Provide the (X, Y) coordinate of the cell's center where the given text is located.  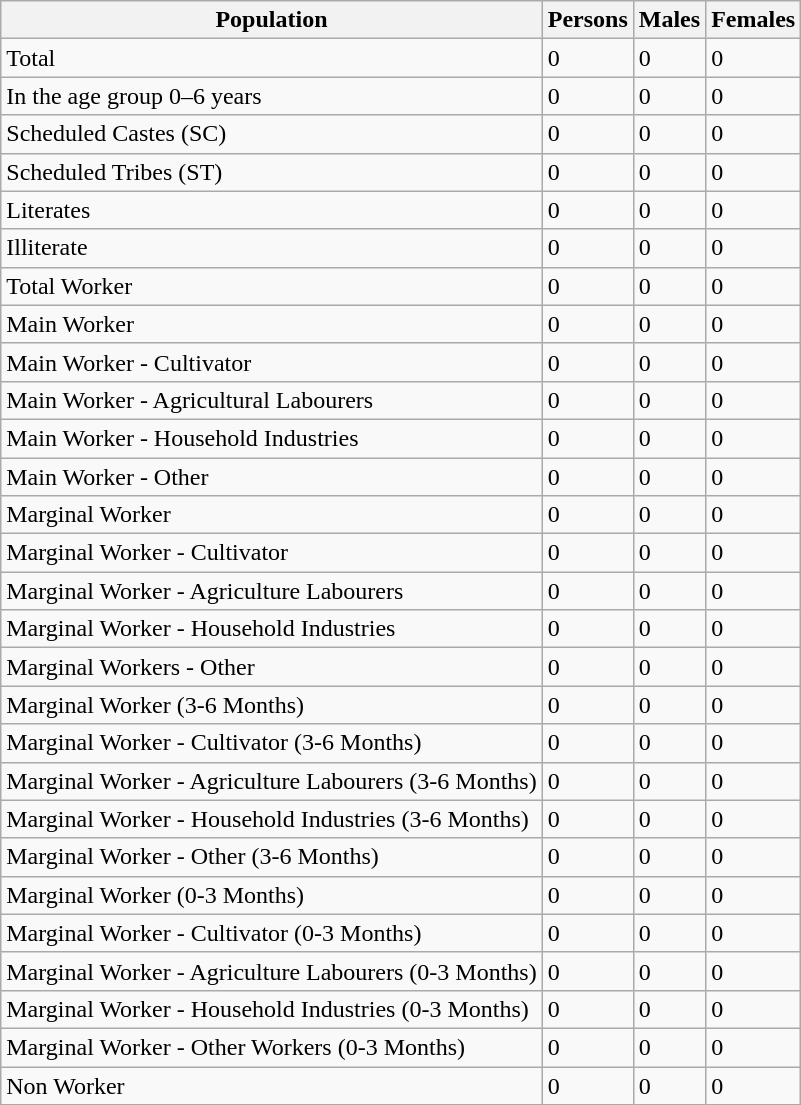
Marginal Workers - Other (272, 667)
Marginal Worker - Agriculture Labourers (3-6 Months) (272, 781)
Scheduled Tribes (ST) (272, 172)
Marginal Worker - Cultivator (272, 553)
Literates (272, 210)
Main Worker (272, 324)
Marginal Worker - Cultivator (0-3 Months) (272, 933)
Total (272, 58)
Main Worker - Cultivator (272, 362)
Marginal Worker - Agriculture Labourers (0-3 Months) (272, 971)
Marginal Worker - Household Industries (3-6 Months) (272, 819)
Illiterate (272, 248)
Main Worker - Household Industries (272, 438)
Marginal Worker - Cultivator (3-6 Months) (272, 743)
Marginal Worker - Other (3-6 Months) (272, 857)
Marginal Worker - Household Industries (272, 629)
Marginal Worker - Agriculture Labourers (272, 591)
Main Worker - Agricultural Labourers (272, 400)
Scheduled Castes (SC) (272, 134)
Population (272, 20)
Main Worker - Other (272, 477)
Males (669, 20)
Marginal Worker - Other Workers (0-3 Months) (272, 1047)
Females (754, 20)
Persons (588, 20)
Total Worker (272, 286)
Marginal Worker (0-3 Months) (272, 895)
Marginal Worker (3-6 Months) (272, 705)
Marginal Worker - Household Industries (0-3 Months) (272, 1009)
Non Worker (272, 1085)
In the age group 0–6 years (272, 96)
Marginal Worker (272, 515)
